Scan for the cell matching the given text and deliver its (X, Y) coordinate at center. 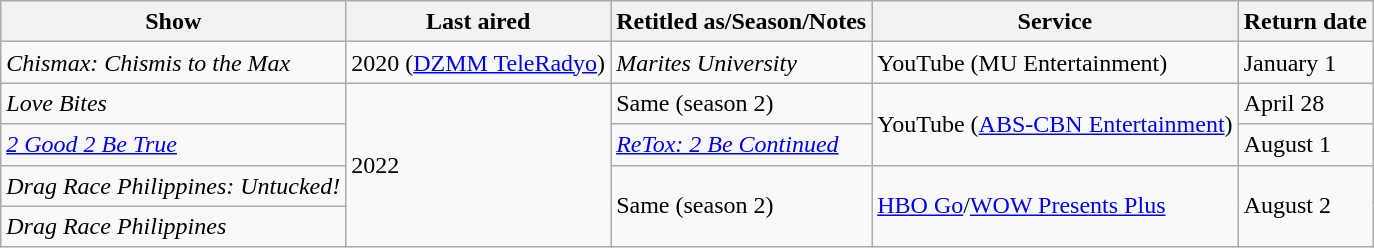
Service (1055, 22)
2 Good 2 Be True (174, 144)
August 2 (1305, 206)
HBO Go/WOW Presents Plus (1055, 206)
Drag Race Philippines: Untucked! (174, 186)
Show (174, 22)
Last aired (478, 22)
Chismax: Chismis to the Max (174, 62)
2022 (478, 165)
Retitled as/Season/Notes (742, 22)
YouTube (MU Entertainment) (1055, 62)
April 28 (1305, 104)
August 1 (1305, 144)
Drag Race Philippines (174, 226)
ReTox: 2 Be Continued (742, 144)
Love Bites (174, 104)
2020 (DZMM TeleRadyo) (478, 62)
Return date (1305, 22)
YouTube (ABS-CBN Entertainment) (1055, 124)
Marites University (742, 62)
January 1 (1305, 62)
